Pinpoint the cell where the given text exists, returning its (x, y) midpoint coordinate. 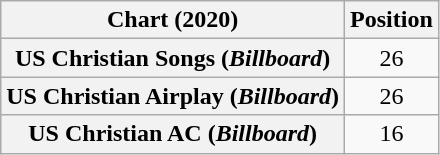
16 (392, 134)
Chart (2020) (173, 20)
US Christian AC (Billboard) (173, 134)
US Christian Airplay (Billboard) (173, 96)
US Christian Songs (Billboard) (173, 58)
Position (392, 20)
